Locate the cell with the specified text and output its [x, y] center coordinate. 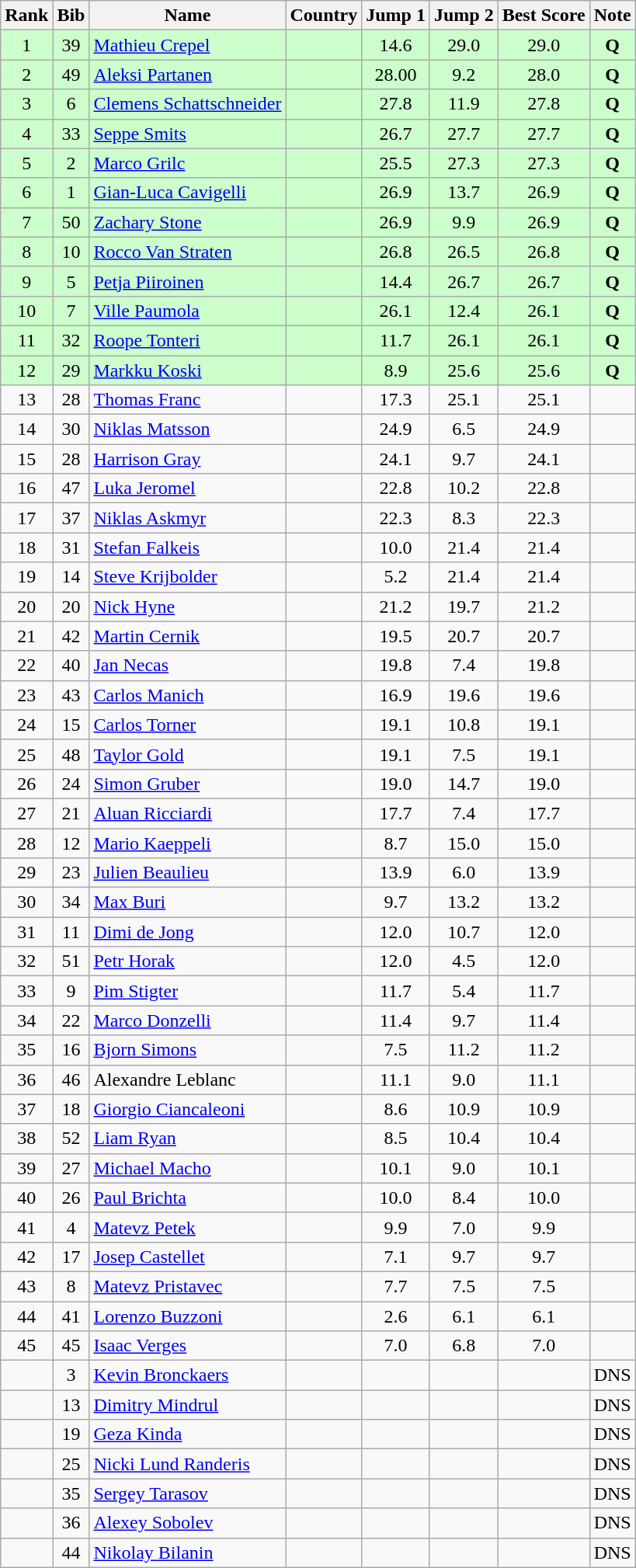
Nikolay Bilanin [188, 1552]
8.4 [464, 1198]
Thomas Franc [188, 400]
Clemens Schattschneider [188, 104]
Gian-Luca Cavigelli [188, 193]
4.5 [464, 961]
Luka Jeromel [188, 488]
38 [26, 1139]
Michael Macho [188, 1168]
Giorgio Ciancaleoni [188, 1109]
17.3 [396, 400]
8.9 [396, 370]
5.2 [396, 577]
Jump 2 [464, 16]
12.4 [464, 311]
Note [612, 16]
Lorenzo Buzzoni [188, 1316]
50 [71, 222]
Max Buri [188, 902]
Martin Cernik [188, 636]
Paul Brichta [188, 1198]
10.7 [464, 932]
14.6 [396, 45]
Stefan Falkeis [188, 548]
Liam Ryan [188, 1139]
48 [71, 754]
Dimitry Mindrul [188, 1405]
Dimi de Jong [188, 932]
6.0 [464, 873]
Niklas Askmyr [188, 518]
6.5 [464, 429]
Ville Paumola [188, 311]
19.7 [464, 607]
Bjorn Simons [188, 1050]
Carlos Torner [188, 725]
28.00 [396, 75]
Geza Kinda [188, 1434]
10.8 [464, 725]
Harrison Gray [188, 459]
Petr Horak [188, 961]
2.6 [396, 1316]
8.7 [396, 843]
Jan Necas [188, 666]
Name [188, 16]
Alexey Sobolev [188, 1523]
19.5 [396, 636]
7.1 [396, 1257]
47 [71, 488]
7.7 [396, 1286]
Bib [71, 16]
Aluan Ricciardi [188, 813]
9.2 [464, 75]
Marco Donzelli [188, 1020]
8.5 [396, 1139]
Carlos Manich [188, 695]
8.6 [396, 1109]
Best Score [544, 16]
Mathieu Crepel [188, 45]
Steve Krijbolder [188, 577]
Zachary Stone [188, 222]
14.7 [464, 784]
Pim Stigter [188, 991]
46 [71, 1080]
Matevz Pristavec [188, 1286]
14.4 [396, 281]
Roope Tonteri [188, 340]
16.9 [396, 695]
Taylor Gold [188, 754]
Niklas Matsson [188, 429]
Seppe Smits [188, 134]
Rank [26, 16]
28.0 [544, 75]
51 [71, 961]
Petja Piiroinen [188, 281]
26.5 [464, 252]
Kevin Bronckaers [188, 1375]
Jump 1 [396, 16]
Alexandre Leblanc [188, 1080]
11.9 [464, 104]
Markku Koski [188, 370]
Simon Gruber [188, 784]
5.4 [464, 991]
Aleksi Partanen [188, 75]
6.8 [464, 1346]
13.7 [464, 193]
Mario Kaeppeli [188, 843]
Country [324, 16]
8.3 [464, 518]
Marco Grilc [188, 163]
Rocco Van Straten [188, 252]
Sergey Tarasov [188, 1493]
Nicki Lund Randeris [188, 1464]
Josep Castellet [188, 1257]
Julien Beaulieu [188, 873]
49 [71, 75]
Isaac Verges [188, 1346]
Matevz Petek [188, 1227]
25.5 [396, 163]
10.2 [464, 488]
52 [71, 1139]
Nick Hyne [188, 607]
